Find where the given text appears and provide that cell's center as (X, Y) coordinate. 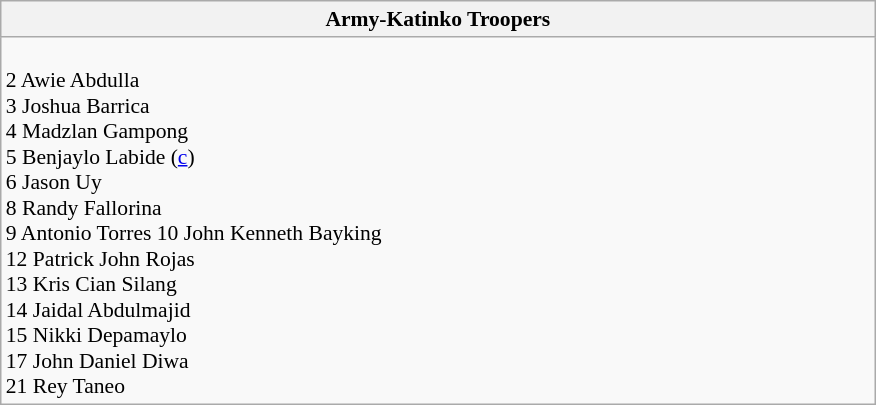
Army-Katinko Troopers (438, 19)
